Find where the given text appears and provide that cell's center as [x, y] coordinate. 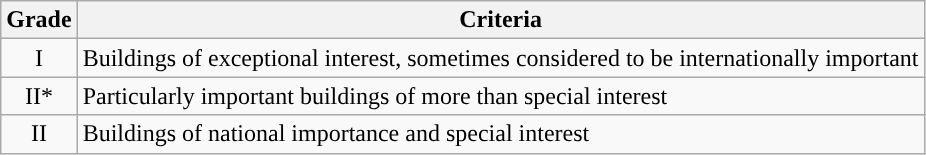
I [39, 58]
Buildings of exceptional interest, sometimes considered to be internationally important [500, 58]
Buildings of national importance and special interest [500, 134]
Particularly important buildings of more than special interest [500, 96]
Grade [39, 20]
II* [39, 96]
Criteria [500, 20]
II [39, 134]
